Pinpoint the cell where the given text exists, returning its [x, y] midpoint coordinate. 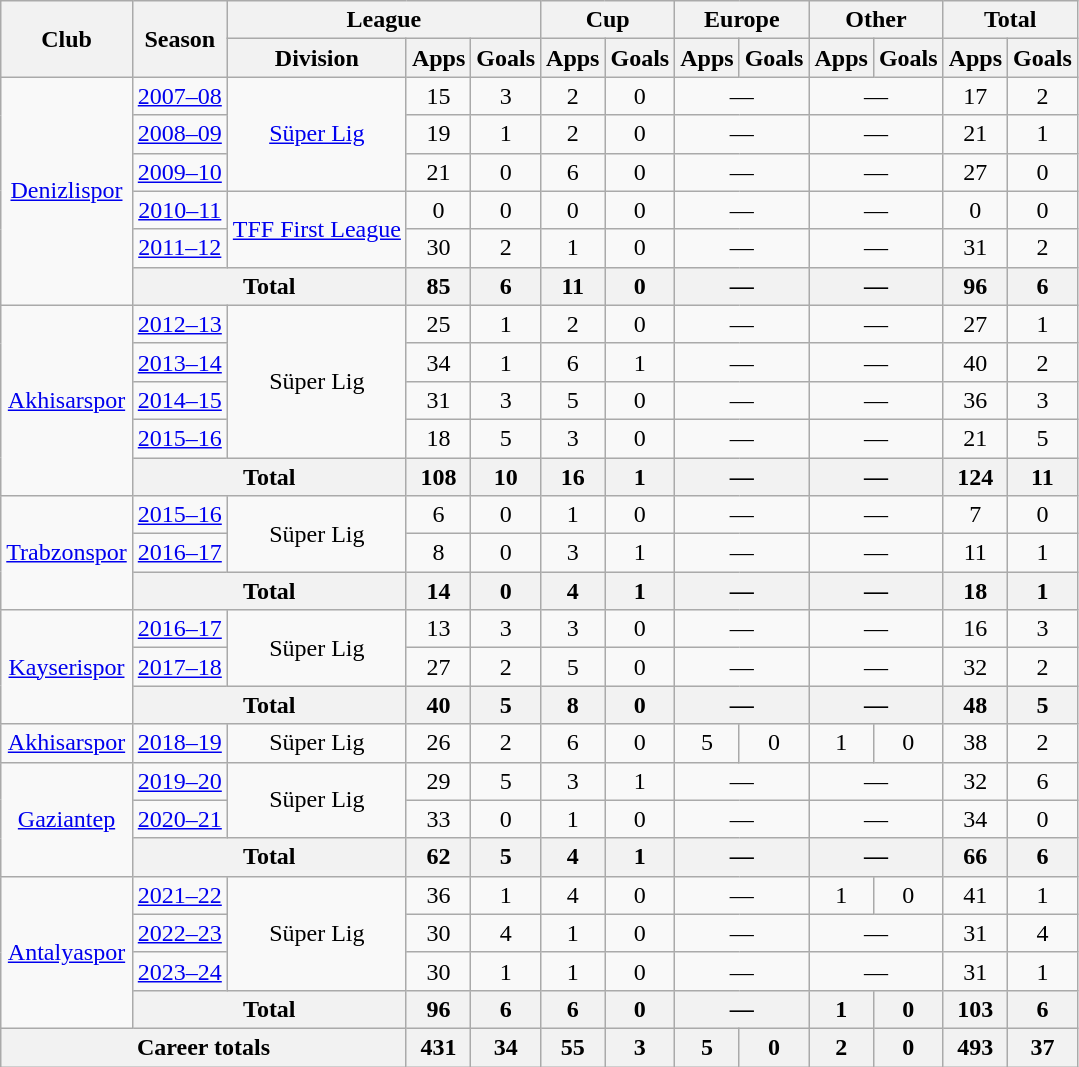
17 [975, 96]
62 [438, 857]
Other [876, 20]
7 [975, 515]
124 [975, 477]
19 [438, 134]
37 [1043, 1047]
Kayserispor [67, 667]
55 [573, 1047]
Club [67, 39]
14 [438, 591]
48 [975, 705]
15 [438, 96]
Gaziantep [67, 819]
108 [438, 477]
2021–22 [180, 895]
League [384, 20]
2017–18 [180, 667]
41 [975, 895]
2011–12 [180, 248]
Denizlispor [67, 191]
Season [180, 39]
2012–13 [180, 324]
2007–08 [180, 96]
29 [438, 781]
10 [506, 477]
Europe [742, 20]
2019–20 [180, 781]
33 [438, 819]
TFF First League [316, 229]
2010–11 [180, 210]
66 [975, 857]
2013–14 [180, 362]
Division [316, 58]
Antalyaspor [67, 952]
103 [975, 1009]
Trabzonspor [67, 553]
Career totals [204, 1047]
431 [438, 1047]
2008–09 [180, 134]
25 [438, 324]
2023–24 [180, 971]
26 [438, 743]
13 [438, 629]
38 [975, 743]
2014–15 [180, 400]
2018–19 [180, 743]
493 [975, 1047]
2022–23 [180, 933]
85 [438, 286]
2020–21 [180, 819]
2009–10 [180, 172]
Cup [608, 20]
